Pinpoint the cell where the given text exists, returning its (x, y) midpoint coordinate. 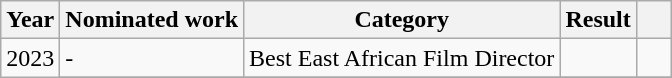
Best East African Film Director (402, 58)
Result (598, 20)
2023 (30, 58)
Year (30, 20)
- (152, 58)
Category (402, 20)
Nominated work (152, 20)
